From the cell containing the given text, extract its center point as [x, y] coordinate. 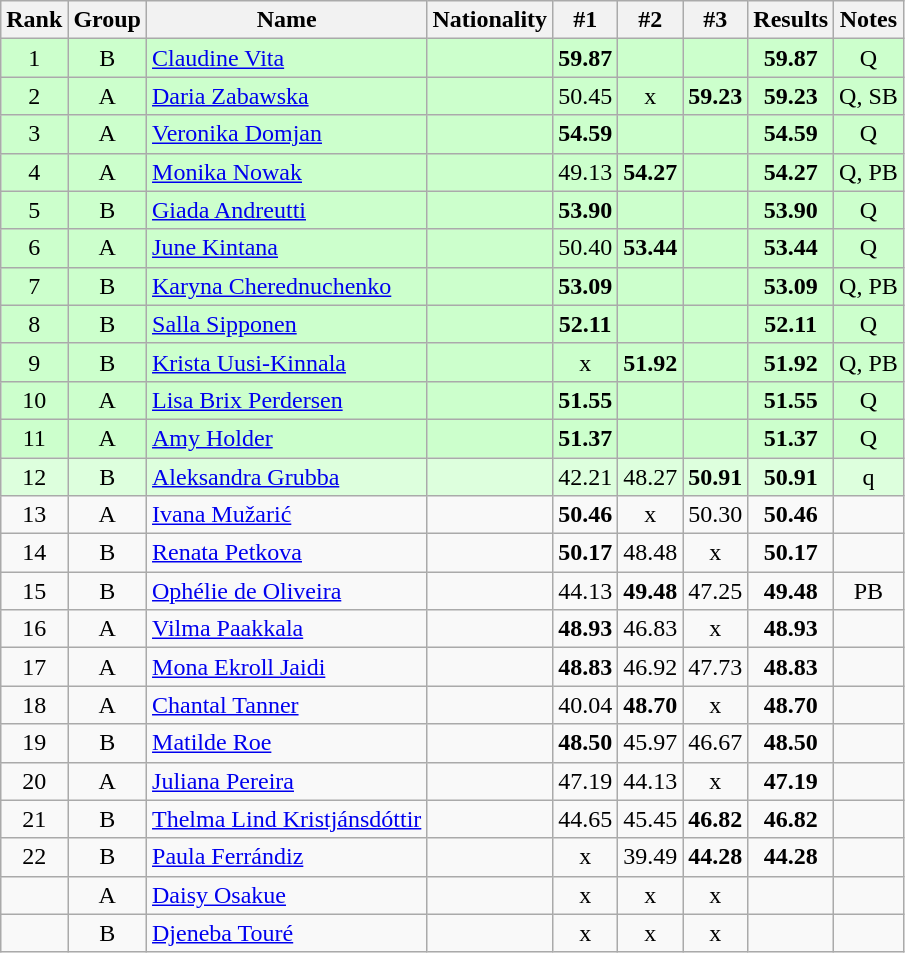
Daria Zabawska [287, 96]
12 [34, 477]
Salla Sipponen [287, 324]
Results [791, 20]
47.73 [716, 667]
10 [34, 400]
Vilma Paakkala [287, 629]
Name [287, 20]
Thelma Lind Kristjánsdóttir [287, 819]
18 [34, 705]
Group [108, 20]
Rank [34, 20]
Amy Holder [287, 438]
44.65 [586, 819]
Krista Uusi-Kinnala [287, 362]
50.45 [586, 96]
Chantal Tanner [287, 705]
Karyna Cherednuchenko [287, 286]
9 [34, 362]
Daisy Osakue [287, 895]
45.45 [650, 819]
50.30 [716, 515]
45.97 [650, 743]
20 [34, 781]
14 [34, 553]
16 [34, 629]
50.40 [586, 248]
19 [34, 743]
3 [34, 134]
11 [34, 438]
Nationality [490, 20]
21 [34, 819]
Aleksandra Grubba [287, 477]
PB [869, 591]
Mona Ekroll Jaidi [287, 667]
Renata Petkova [287, 553]
39.49 [650, 857]
46.83 [650, 629]
Q, SB [869, 96]
Matilde Roe [287, 743]
Ivana Mužarić [287, 515]
17 [34, 667]
2 [34, 96]
5 [34, 210]
15 [34, 591]
22 [34, 857]
June Kintana [287, 248]
49.13 [586, 172]
6 [34, 248]
q [869, 477]
Giada Andreutti [287, 210]
48.48 [650, 553]
47.25 [716, 591]
8 [34, 324]
Claudine Vita [287, 58]
1 [34, 58]
Djeneba Touré [287, 933]
Ophélie de Oliveira [287, 591]
13 [34, 515]
#1 [586, 20]
48.27 [650, 477]
#2 [650, 20]
40.04 [586, 705]
Veronika Domjan [287, 134]
46.67 [716, 743]
7 [34, 286]
Paula Ferrándiz [287, 857]
46.92 [650, 667]
42.21 [586, 477]
Juliana Pereira [287, 781]
Lisa Brix Perdersen [287, 400]
Notes [869, 20]
#3 [716, 20]
4 [34, 172]
Monika Nowak [287, 172]
